Pinpoint the cell where the given text exists, returning its (x, y) midpoint coordinate. 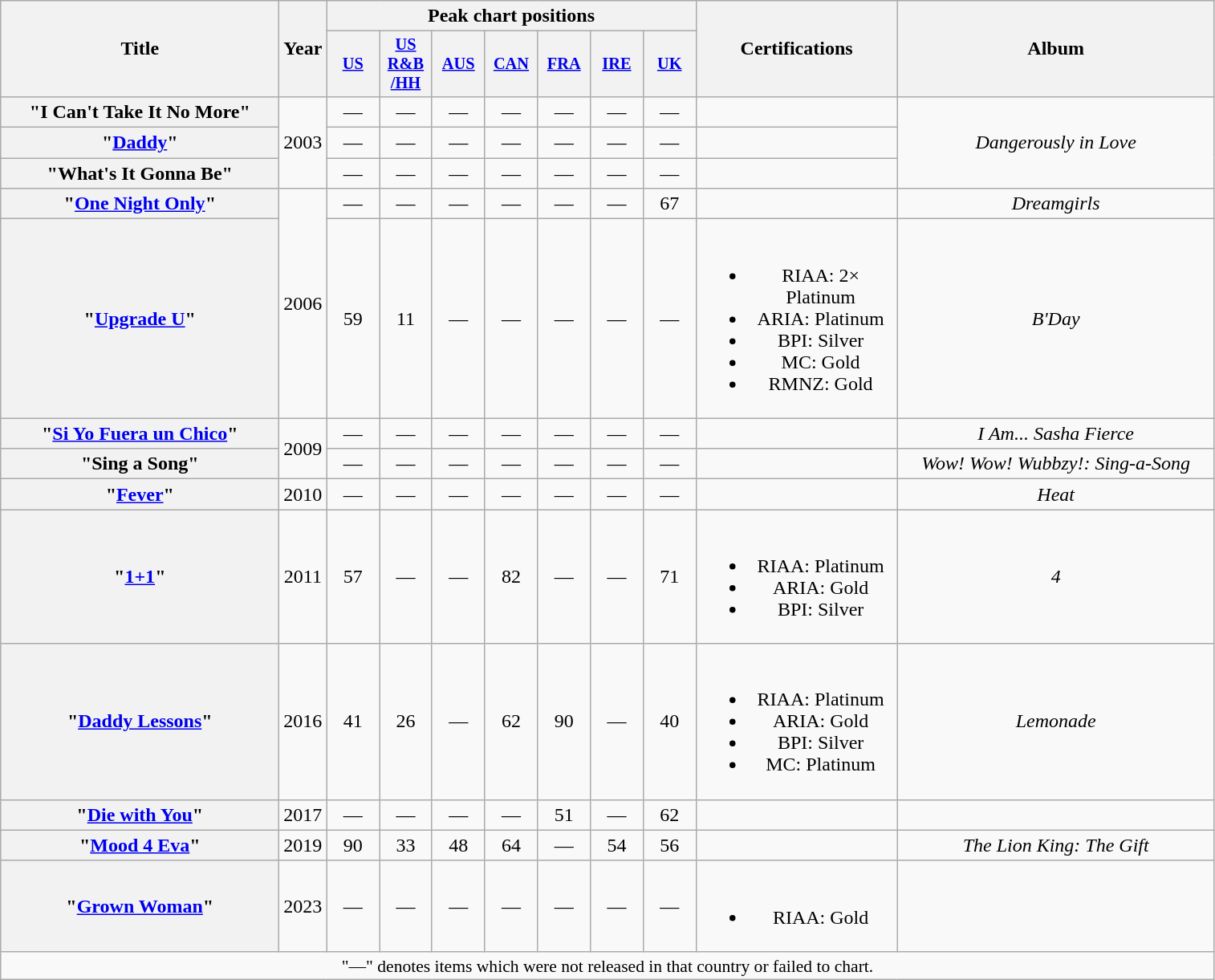
Title (140, 49)
2009 (303, 449)
48 (458, 845)
Dreamgirls (1056, 204)
41 (353, 722)
CAN (511, 64)
67 (669, 204)
Heat (1056, 494)
Peak chart positions (511, 16)
"1+1" (140, 576)
2006 (303, 303)
2010 (303, 494)
"Si Yo Fuera un Chico" (140, 433)
Certifications (796, 49)
40 (669, 722)
"I Can't Take It No More" (140, 112)
"Sing a Song" (140, 464)
Year (303, 49)
I Am... Sasha Fierce (1056, 433)
"Die with You" (140, 815)
2003 (303, 142)
AUS (458, 64)
RIAA: PlatinumARIA: GoldBPI: SilverMC: Platinum (796, 722)
2011 (303, 576)
USR&B/HH (406, 64)
56 (669, 845)
The Lion King: The Gift (1056, 845)
RIAA: 2× PlatinumARIA: PlatinumBPI: SilverMC: GoldRMNZ: Gold (796, 319)
"Daddy Lessons" (140, 722)
4 (1056, 576)
2017 (303, 815)
"—" denotes items which were not released in that country or failed to chart. (607, 966)
Wow! Wow! Wubbzy!: Sing-a-Song (1056, 464)
RIAA: Gold (796, 905)
Lemonade (1056, 722)
Album (1056, 49)
2019 (303, 845)
"Grown Woman" (140, 905)
RIAA: PlatinumARIA: GoldBPI: Silver (796, 576)
FRA (564, 64)
"Mood 4 Eva" (140, 845)
"What's It Gonna Be" (140, 173)
IRE (617, 64)
Dangerously in Love (1056, 142)
"One Night Only" (140, 204)
57 (353, 576)
59 (353, 319)
64 (511, 845)
"Daddy" (140, 143)
B'Day (1056, 319)
"Fever" (140, 494)
11 (406, 319)
US (353, 64)
33 (406, 845)
51 (564, 815)
2016 (303, 722)
71 (669, 576)
82 (511, 576)
2023 (303, 905)
UK (669, 64)
"Upgrade U" (140, 319)
26 (406, 722)
54 (617, 845)
